Scan for the cell matching the given text and deliver its [x, y] coordinate at center. 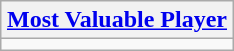
Most Valuable Player [116, 20]
